Output the [X, Y] coordinate of the center of the cell containing the given text.  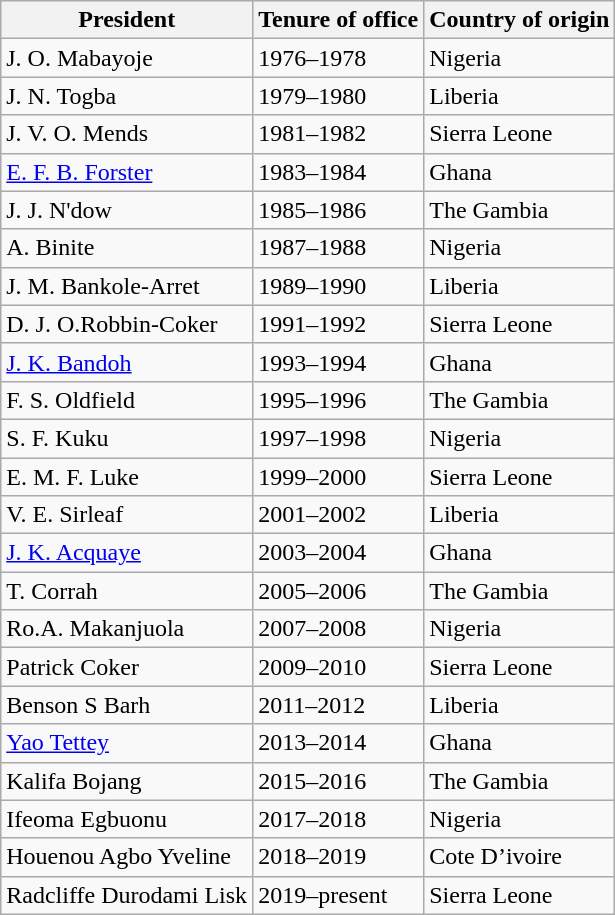
Houenou Agbo Yveline [127, 857]
2018–2019 [338, 857]
1979–1980 [338, 96]
J. N. Togba [127, 96]
D. J. O.Robbin-Coker [127, 324]
2009–2010 [338, 667]
J. K. Acquaye [127, 553]
1983–1984 [338, 172]
2001–2002 [338, 515]
1987–1988 [338, 248]
Ro.A. Makanjuola [127, 629]
F. S. Oldfield [127, 400]
1985–1986 [338, 210]
Tenure of office [338, 20]
Ifeoma Egbuonu [127, 819]
1997–1998 [338, 438]
V. E. Sirleaf [127, 515]
Yao Tettey [127, 743]
Radcliffe Durodami Lisk [127, 895]
T. Corrah [127, 591]
2015–2016 [338, 781]
2007–2008 [338, 629]
J. K. Bandoh [127, 362]
Country of origin [520, 20]
E. F. B. Forster [127, 172]
2019–present [338, 895]
1995–1996 [338, 400]
E. M. F. Luke [127, 477]
Kalifa Bojang [127, 781]
J. O. Mabayoje [127, 58]
President [127, 20]
J. V. O. Mends [127, 134]
2005–2006 [338, 591]
Cote D’ivoire [520, 857]
2017–2018 [338, 819]
J. M. Bankole-Arret [127, 286]
A. Binite [127, 248]
Benson S Barh [127, 705]
1976–1978 [338, 58]
2003–2004 [338, 553]
1991–1992 [338, 324]
1999–2000 [338, 477]
1989–1990 [338, 286]
1981–1982 [338, 134]
S. F. Kuku [127, 438]
1993–1994 [338, 362]
J. J. N'dow [127, 210]
Patrick Coker [127, 667]
2013–2014 [338, 743]
2011–2012 [338, 705]
